From the cell containing the given text, extract its center point as [X, Y] coordinate. 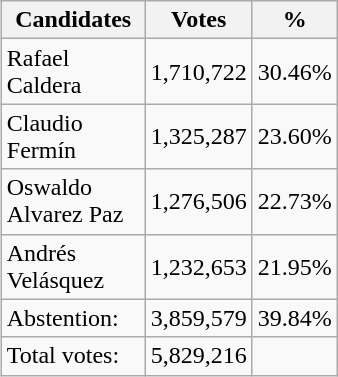
30.46% [294, 72]
1,276,506 [198, 202]
Andrés Velásquez [73, 266]
22.73% [294, 202]
Claudio Fermín [73, 136]
21.95% [294, 266]
Rafael Caldera [73, 72]
1,710,722 [198, 72]
Candidates [73, 20]
1,325,287 [198, 136]
Abstention: [73, 318]
39.84% [294, 318]
5,829,216 [198, 356]
3,859,579 [198, 318]
Oswaldo Alvarez Paz [73, 202]
Votes [198, 20]
1,232,653 [198, 266]
% [294, 20]
23.60% [294, 136]
Total votes: [73, 356]
